Output the (x, y) coordinate of the center of the cell containing the given text.  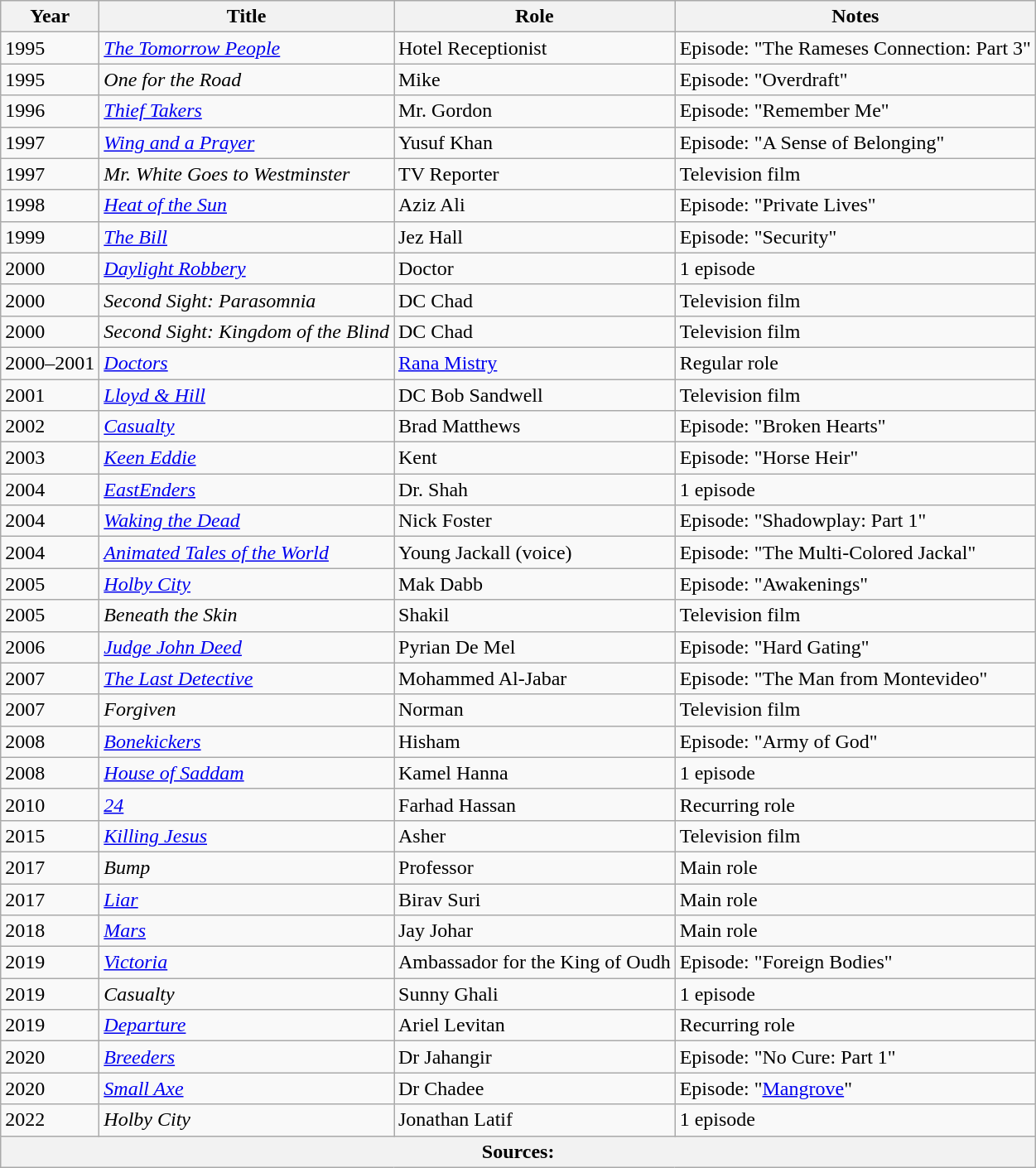
DC Bob Sandwell (535, 395)
Second Sight: Kingdom of the Blind (247, 331)
Heat of the Sun (247, 205)
Professor (535, 867)
Episode: "Private Lives" (855, 205)
2000–2001 (50, 363)
House of Saddam (247, 773)
Doctors (247, 363)
Farhad Hassan (535, 804)
Mr. Gordon (535, 111)
Departure (247, 1026)
Episode: "Awakenings" (855, 584)
Episode: "Security" (855, 237)
Forgiven (247, 710)
Episode: "The Multi-Colored Jackal" (855, 553)
Jez Hall (535, 237)
The Last Detective (247, 678)
Kent (535, 458)
Episode: "Foreign Bodies" (855, 963)
EastEnders (247, 490)
Episode: "The Man from Montevideo" (855, 678)
Waking the Dead (247, 521)
Doctor (535, 268)
Second Sight: Parasomnia (247, 300)
Mike (535, 80)
2015 (50, 836)
Episode: "No Cure: Part 1" (855, 1057)
Wing and a Prayer (247, 142)
24 (247, 804)
Yusuf Khan (535, 142)
Regular role (855, 363)
2002 (50, 427)
Episode: "The Rameses Connection: Part 3" (855, 48)
Lloyd & Hill (247, 395)
1996 (50, 111)
Animated Tales of the World (247, 553)
Notes (855, 17)
Liar (247, 899)
Mr. White Goes to Westminster (247, 174)
Bonekickers (247, 741)
Pyrian De Mel (535, 647)
Rana Mistry (535, 363)
Year (50, 17)
Hotel Receptionist (535, 48)
2022 (50, 1120)
2006 (50, 647)
Episode: "Broken Hearts" (855, 427)
Role (535, 17)
Mars (247, 931)
Victoria (247, 963)
Hisham (535, 741)
Beneath the Skin (247, 615)
2010 (50, 804)
Dr Jahangir (535, 1057)
Episode: "Overdraft" (855, 80)
Shakil (535, 615)
Episode: "Shadowplay: Part 1" (855, 521)
Sources: (518, 1151)
1998 (50, 205)
Daylight Robbery (247, 268)
Jay Johar (535, 931)
Bump (247, 867)
The Tomorrow People (247, 48)
Judge John Deed (247, 647)
Mak Dabb (535, 584)
Dr. Shah (535, 490)
Ariel Levitan (535, 1026)
Keen Eddie (247, 458)
2001 (50, 395)
Title (247, 17)
1999 (50, 237)
Aziz Ali (535, 205)
The Bill (247, 237)
Sunny Ghali (535, 994)
Asher (535, 836)
Thief Takers (247, 111)
Breeders (247, 1057)
Mohammed Al-Jabar (535, 678)
Episode: "Army of God" (855, 741)
Nick Foster (535, 521)
Episode: "Hard Gating" (855, 647)
Jonathan Latif (535, 1120)
Birav Suri (535, 899)
One for the Road (247, 80)
2018 (50, 931)
Episode: "A Sense of Belonging" (855, 142)
Dr Chadee (535, 1088)
Episode: "Horse Heir" (855, 458)
Killing Jesus (247, 836)
Brad Matthews (535, 427)
Young Jackall (voice) (535, 553)
TV Reporter (535, 174)
Small Axe (247, 1088)
Episode: "Remember Me" (855, 111)
Ambassador for the King of Oudh (535, 963)
2003 (50, 458)
Episode: "Mangrove" (855, 1088)
Norman (535, 710)
Kamel Hanna (535, 773)
